Return the (x, y) coordinate for the center point of the cell that contains the specified text.  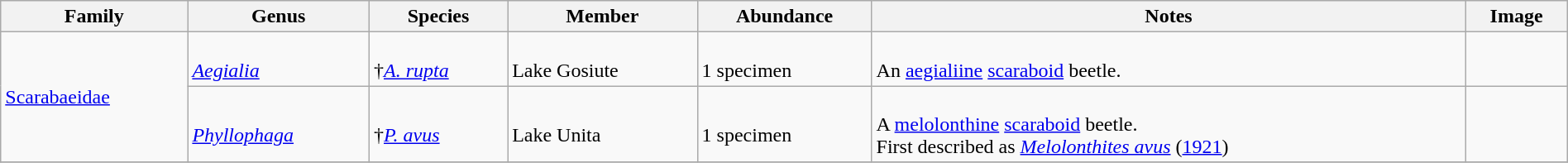
†P. avus (438, 124)
Image (1517, 17)
Lake Gosiute (602, 60)
Notes (1169, 17)
Phyllophaga (279, 124)
Scarabaeidae (94, 98)
Member (602, 17)
Aegialia (279, 60)
†A. rupta (438, 60)
An aegialiine scaraboid beetle. (1169, 60)
Species (438, 17)
A melolonthine scaraboid beetle.First described as Melolonthites avus (1921) (1169, 124)
Genus (279, 17)
Lake Unita (602, 124)
Family (94, 17)
Abundance (784, 17)
